For the text-containing cell, return its midpoint in [X, Y] coordinate format. 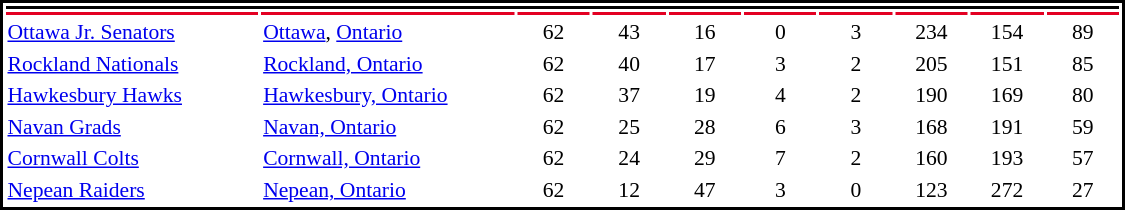
Rockland, Ontario [388, 64]
272 [1008, 190]
59 [1082, 126]
28 [704, 126]
7 [780, 158]
Navan Grads [132, 126]
169 [1008, 95]
Ottawa Jr. Senators [132, 32]
193 [1008, 158]
12 [630, 190]
6 [780, 126]
191 [1008, 126]
Cornwall Colts [132, 158]
Ottawa, Ontario [388, 32]
154 [1008, 32]
43 [630, 32]
Navan, Ontario [388, 126]
151 [1008, 64]
205 [932, 64]
25 [630, 126]
89 [1082, 32]
123 [932, 190]
4 [780, 95]
Hawkesbury, Ontario [388, 95]
27 [1082, 190]
17 [704, 64]
24 [630, 158]
160 [932, 158]
Cornwall, Ontario [388, 158]
234 [932, 32]
19 [704, 95]
47 [704, 190]
190 [932, 95]
29 [704, 158]
16 [704, 32]
80 [1082, 95]
168 [932, 126]
57 [1082, 158]
37 [630, 95]
40 [630, 64]
Nepean Raiders [132, 190]
Hawkesbury Hawks [132, 95]
Nepean, Ontario [388, 190]
Rockland Nationals [132, 64]
85 [1082, 64]
